Detect which cell encompasses the target text, then output its [x, y] center coordinate. 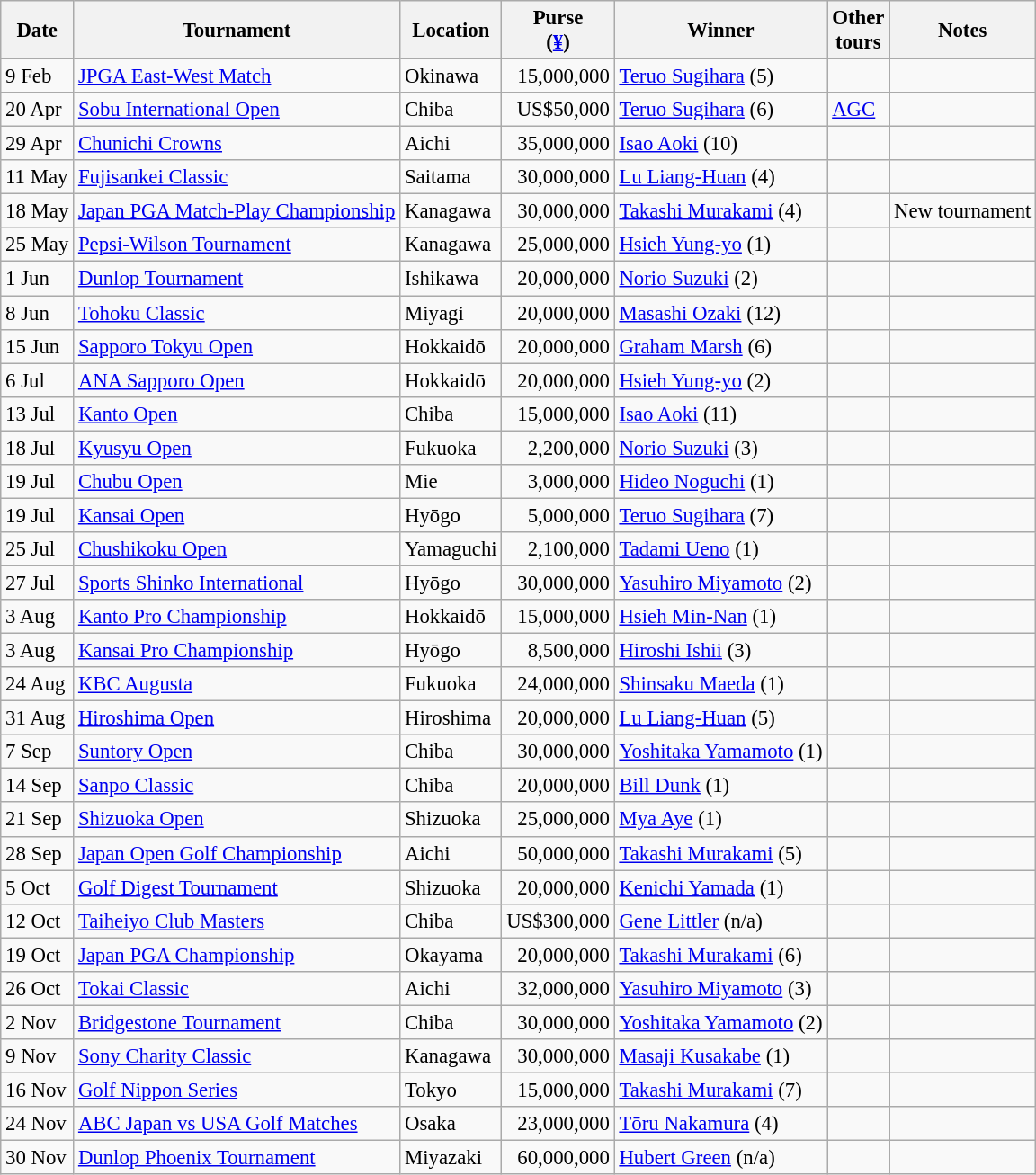
13 Jul [38, 414]
Yoshitaka Yamamoto (2) [721, 1022]
2,200,000 [558, 448]
Shizuoka Open [237, 820]
Notes [962, 31]
Kanto Pro Championship [237, 617]
24 Aug [38, 684]
23,000,000 [558, 1124]
Othertours [858, 31]
25 May [38, 245]
Hsieh Min-Nan (1) [721, 617]
US$50,000 [558, 110]
Tokyo [451, 1090]
Osaka [451, 1124]
50,000,000 [558, 853]
35,000,000 [558, 144]
Chubu Open [237, 482]
Okayama [451, 955]
JPGA East-West Match [237, 76]
6 Jul [38, 380]
26 Oct [38, 989]
Winner [721, 31]
Hideo Noguchi (1) [721, 482]
Japan PGA Match-Play Championship [237, 211]
Japan Open Golf Championship [237, 853]
Tournament [237, 31]
18 May [38, 211]
ANA Sapporo Open [237, 380]
AGC [858, 110]
Kenichi Yamada (1) [721, 887]
9 Nov [38, 1056]
US$300,000 [558, 921]
Bill Dunk (1) [721, 786]
Sobu International Open [237, 110]
Japan PGA Championship [237, 955]
Masaji Kusakabe (1) [721, 1056]
28 Sep [38, 853]
Miyazaki [451, 1158]
Hsieh Yung-yo (1) [721, 245]
Golf Digest Tournament [237, 887]
Hsieh Yung-yo (2) [721, 380]
25 Jul [38, 549]
24 Nov [38, 1124]
Yoshitaka Yamamoto (1) [721, 752]
Tokai Classic [237, 989]
Date [38, 31]
Gene Littler (n/a) [721, 921]
Yasuhiro Miyamoto (2) [721, 583]
Mya Aye (1) [721, 820]
32,000,000 [558, 989]
29 Apr [38, 144]
7 Sep [38, 752]
Yasuhiro Miyamoto (3) [721, 989]
3,000,000 [558, 482]
5 Oct [38, 887]
60,000,000 [558, 1158]
21 Sep [38, 820]
Suntory Open [237, 752]
Ishikawa [451, 279]
Graham Marsh (6) [721, 346]
27 Jul [38, 583]
18 Jul [38, 448]
Fujisankei Classic [237, 177]
30 Nov [38, 1158]
14 Sep [38, 786]
Hiroshima [451, 718]
Takashi Murakami (5) [721, 853]
Norio Suzuki (3) [721, 448]
Bridgestone Tournament [237, 1022]
Sports Shinko International [237, 583]
Isao Aoki (11) [721, 414]
Tadami Ueno (1) [721, 549]
15 Jun [38, 346]
Saitama [451, 177]
Lu Liang-Huan (4) [721, 177]
Sapporo Tokyu Open [237, 346]
Shinsaku Maeda (1) [721, 684]
Masashi Ozaki (12) [721, 313]
16 Nov [38, 1090]
Teruo Sugihara (6) [721, 110]
Miyagi [451, 313]
Takashi Murakami (6) [721, 955]
KBC Augusta [237, 684]
Hubert Green (n/a) [721, 1158]
Kanto Open [237, 414]
Teruo Sugihara (5) [721, 76]
Teruo Sugihara (7) [721, 515]
20 Apr [38, 110]
Chunichi Crowns [237, 144]
Tōru Nakamura (4) [721, 1124]
31 Aug [38, 718]
2 Nov [38, 1022]
Mie [451, 482]
Lu Liang-Huan (5) [721, 718]
Takashi Murakami (4) [721, 211]
New tournament [962, 211]
8,500,000 [558, 651]
Golf Nippon Series [237, 1090]
Hiroshi Ishii (3) [721, 651]
Chushikoku Open [237, 549]
Sanpo Classic [237, 786]
Tohoku Classic [237, 313]
Purse(¥) [558, 31]
12 Oct [38, 921]
8 Jun [38, 313]
Dunlop Phoenix Tournament [237, 1158]
9 Feb [38, 76]
2,100,000 [558, 549]
Kansai Pro Championship [237, 651]
Pepsi-Wilson Tournament [237, 245]
Okinawa [451, 76]
1 Jun [38, 279]
Sony Charity Classic [237, 1056]
Dunlop Tournament [237, 279]
24,000,000 [558, 684]
Takashi Murakami (7) [721, 1090]
Taiheiyo Club Masters [237, 921]
Norio Suzuki (2) [721, 279]
5,000,000 [558, 515]
ABC Japan vs USA Golf Matches [237, 1124]
Location [451, 31]
11 May [38, 177]
Yamaguchi [451, 549]
Kansai Open [237, 515]
Isao Aoki (10) [721, 144]
Hiroshima Open [237, 718]
Kyusyu Open [237, 448]
19 Oct [38, 955]
